Extract the (X, Y) coordinate from the center of the cell holding the provided text.  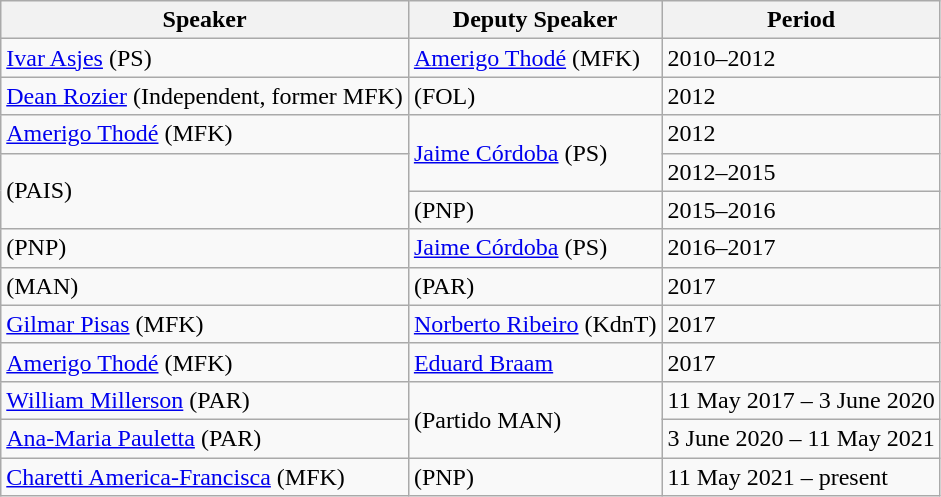
Norberto Ribeiro (KdnT) (535, 324)
2010–2012 (801, 58)
2015–2016 (801, 210)
3 June 2020 – 11 May 2021 (801, 438)
Charetti America-Francisca (MFK) (205, 477)
William Millerson (PAR) (205, 400)
11 May 2017 – 3 June 2020 (801, 400)
(MAN) (205, 286)
(Partido MAN) (535, 419)
Deputy Speaker (535, 20)
(FOL) (535, 96)
(PAR) (535, 286)
2016–2017 (801, 248)
Ana-Maria Pauletta (PAR) (205, 438)
Period (801, 20)
Gilmar Pisas (MFK) (205, 324)
Ivar Asjes (PS) (205, 58)
Dean Rozier (Independent, former MFK) (205, 96)
(PAIS) (205, 191)
11 May 2021 – present (801, 477)
2012–2015 (801, 172)
Eduard Braam (535, 362)
Speaker (205, 20)
